Search for the cell housing the specified text and yield its [X, Y] center coordinate. 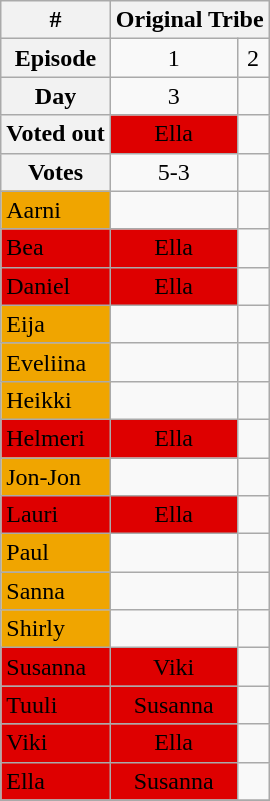
Jon-Jon [56, 477]
Heikki [56, 400]
Day [56, 96]
Tuuli [56, 705]
Bea [56, 248]
2 [253, 58]
1 [174, 58]
Shirly [56, 629]
Eveliina [56, 362]
Votes [56, 172]
Paul [56, 553]
Daniel [56, 286]
# [56, 20]
Helmeri [56, 438]
Eija [56, 324]
Episode [56, 58]
Voted out [56, 134]
5-3 [174, 172]
Sanna [56, 591]
Aarni [56, 210]
Lauri [56, 515]
Original Tribe [190, 20]
3 [174, 96]
